Return the [x, y] coordinate for the center point of the cell that contains the specified text.  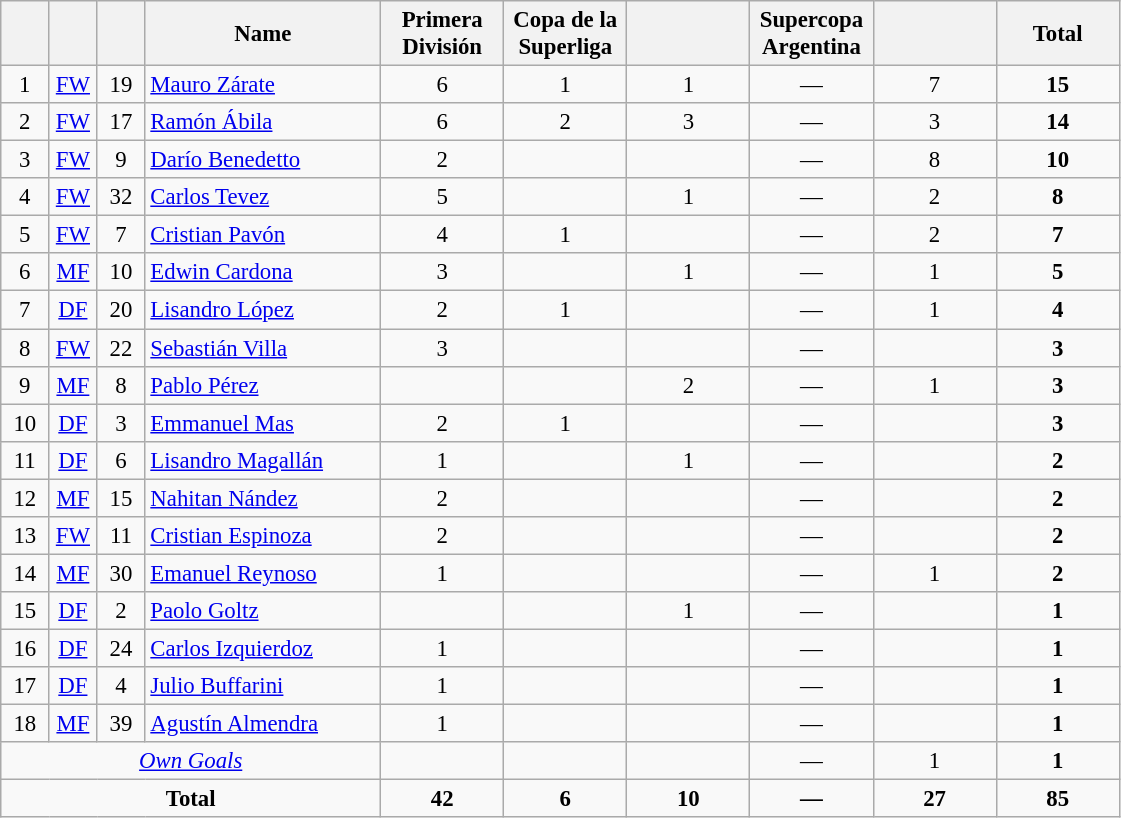
Primera División [442, 34]
Edwin Cardona [263, 273]
24 [121, 648]
39 [121, 724]
Pablo Pérez [263, 385]
13 [25, 536]
Julio Buffarini [263, 686]
Name [263, 34]
Cristian Espinoza [263, 536]
85 [1058, 799]
Agustín Almendra [263, 724]
Darío Benedetto [263, 160]
Supercopa Argentina [812, 34]
Carlos Izquierdoz [263, 648]
18 [25, 724]
Nahitan Nández [263, 498]
27 [934, 799]
Own Goals [191, 761]
Emanuel Reynoso [263, 573]
Emmanuel Mas [263, 423]
Carlos Tevez [263, 197]
32 [121, 197]
Copa de la Superliga [566, 34]
Sebastián Villa [263, 348]
Lisandro Magallán [263, 460]
Mauro Zárate [263, 85]
30 [121, 573]
20 [121, 310]
Cristian Pavón [263, 235]
Lisandro López [263, 310]
42 [442, 799]
19 [121, 85]
Paolo Goltz [263, 611]
22 [121, 348]
Ramón Ábila [263, 122]
16 [25, 648]
12 [25, 498]
